Pinpoint the cell where the given text exists, returning its (x, y) midpoint coordinate. 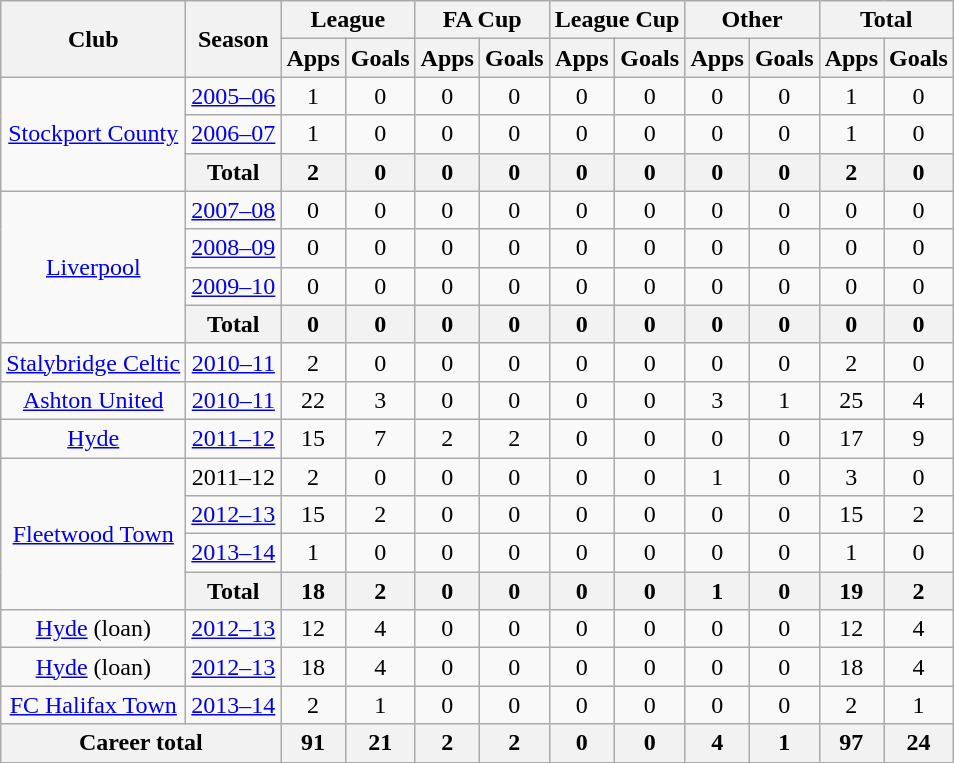
22 (313, 400)
17 (851, 438)
2007–08 (234, 210)
24 (919, 743)
Fleetwood Town (94, 534)
19 (851, 591)
Other (752, 20)
21 (380, 743)
97 (851, 743)
Stalybridge Celtic (94, 362)
2006–07 (234, 134)
25 (851, 400)
9 (919, 438)
FC Halifax Town (94, 705)
FA Cup (482, 20)
Career total (141, 743)
Season (234, 39)
League Cup (617, 20)
Liverpool (94, 267)
7 (380, 438)
91 (313, 743)
League (348, 20)
2009–10 (234, 286)
Ashton United (94, 400)
Stockport County (94, 134)
Club (94, 39)
2005–06 (234, 96)
2008–09 (234, 248)
Hyde (94, 438)
